Provide the (x, y) coordinate of the cell's center where the given text is located.  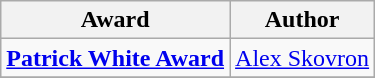
Alex Skovron (302, 58)
Patrick White Award (116, 58)
Author (302, 20)
Award (116, 20)
